From the cell containing the given text, extract its center point as [X, Y] coordinate. 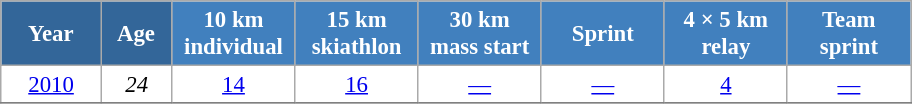
24 [136, 85]
Year [52, 34]
Team sprint [848, 34]
10 km individual [234, 34]
2010 [52, 85]
4 [726, 85]
14 [234, 85]
4 × 5 km relay [726, 34]
16 [356, 85]
15 km skiathlon [356, 34]
30 km mass start [480, 34]
Sprint [602, 34]
Age [136, 34]
